Return the [X, Y] coordinate for the center point of the cell that contains the specified text.  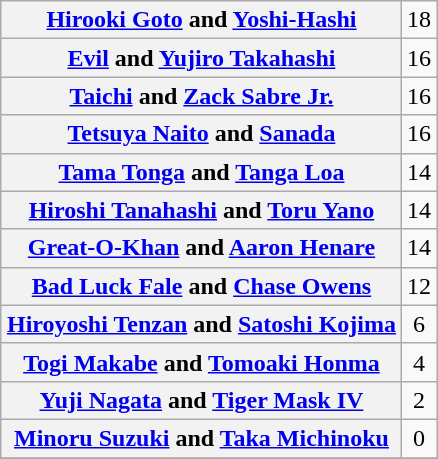
18 [418, 20]
6 [418, 324]
Yuji Nagata and Tiger Mask IV [201, 400]
Minoru Suzuki and Taka Michinoku [201, 438]
Hiroyoshi Tenzan and Satoshi Kojima [201, 324]
Hiroshi Tanahashi and Toru Yano [201, 210]
Tetsuya Naito and Sanada [201, 134]
12 [418, 286]
2 [418, 400]
Tama Tonga and Tanga Loa [201, 172]
4 [418, 362]
Great-O-Khan and Aaron Henare [201, 248]
0 [418, 438]
Bad Luck Fale and Chase Owens [201, 286]
Evil and Yujiro Takahashi [201, 58]
Taichi and Zack Sabre Jr. [201, 96]
Togi Makabe and Tomoaki Honma [201, 362]
Hirooki Goto and Yoshi-Hashi [201, 20]
